Pinpoint the cell where the given text exists, returning its (x, y) midpoint coordinate. 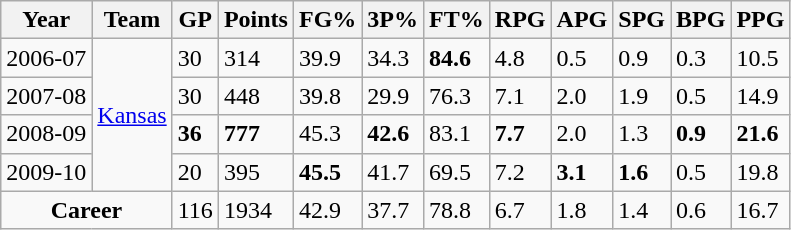
1.6 (642, 172)
GP (195, 20)
1.8 (582, 210)
395 (256, 172)
BPG (701, 20)
45.3 (327, 134)
FG% (327, 20)
Points (256, 20)
45.5 (327, 172)
Career (86, 210)
19.8 (760, 172)
37.7 (393, 210)
Year (46, 20)
2009-10 (46, 172)
34.3 (393, 58)
2007-08 (46, 96)
APG (582, 20)
7.2 (520, 172)
448 (256, 96)
777 (256, 134)
3P% (393, 20)
1.3 (642, 134)
FT% (457, 20)
RPG (520, 20)
78.8 (457, 210)
4.8 (520, 58)
6.7 (520, 210)
14.9 (760, 96)
0.6 (701, 210)
39.9 (327, 58)
7.1 (520, 96)
69.5 (457, 172)
41.7 (393, 172)
1.9 (642, 96)
39.8 (327, 96)
16.7 (760, 210)
84.6 (457, 58)
1934 (256, 210)
42.9 (327, 210)
1.4 (642, 210)
116 (195, 210)
10.5 (760, 58)
Kansas (132, 115)
42.6 (393, 134)
3.1 (582, 172)
76.3 (457, 96)
Team (132, 20)
SPG (642, 20)
20 (195, 172)
21.6 (760, 134)
36 (195, 134)
2006-07 (46, 58)
7.7 (520, 134)
314 (256, 58)
2008-09 (46, 134)
0.3 (701, 58)
83.1 (457, 134)
29.9 (393, 96)
PPG (760, 20)
